Scan for the cell matching the given text and deliver its [x, y] coordinate at center. 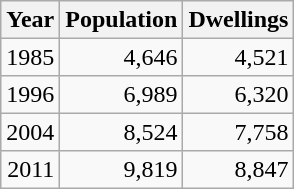
Year [30, 20]
Population [122, 20]
7,758 [238, 132]
2004 [30, 132]
4,521 [238, 56]
4,646 [122, 56]
8,524 [122, 132]
9,819 [122, 170]
Dwellings [238, 20]
1985 [30, 56]
2011 [30, 170]
8,847 [238, 170]
1996 [30, 94]
6,320 [238, 94]
6,989 [122, 94]
